Output the [X, Y] coordinate of the center of the cell containing the given text.  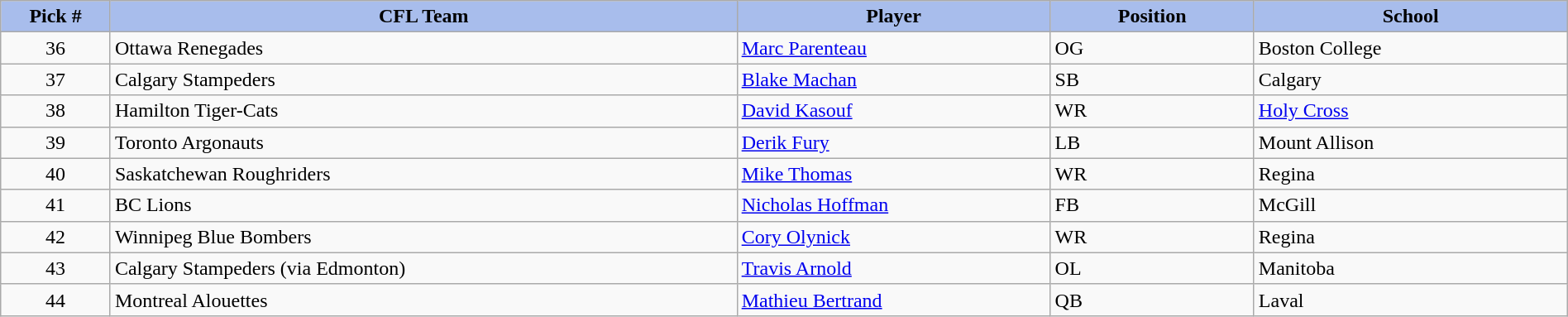
Travis Arnold [893, 268]
Calgary Stampeders (via Edmonton) [423, 268]
Marc Parenteau [893, 48]
Saskatchewan Roughriders [423, 174]
Toronto Argonauts [423, 142]
Position [1152, 17]
School [1411, 17]
37 [56, 79]
Cory Olynick [893, 237]
Ottawa Renegades [423, 48]
Calgary [1411, 79]
Nicholas Hoffman [893, 205]
44 [56, 300]
McGill [1411, 205]
41 [56, 205]
Derik Fury [893, 142]
CFL Team [423, 17]
Hamilton Tiger-Cats [423, 111]
Player [893, 17]
Holy Cross [1411, 111]
Calgary Stampeders [423, 79]
42 [56, 237]
Laval [1411, 300]
Montreal Alouettes [423, 300]
OG [1152, 48]
OL [1152, 268]
Blake Machan [893, 79]
LB [1152, 142]
Boston College [1411, 48]
Mount Allison [1411, 142]
BC Lions [423, 205]
36 [56, 48]
Mike Thomas [893, 174]
39 [56, 142]
SB [1152, 79]
Pick # [56, 17]
Winnipeg Blue Bombers [423, 237]
Mathieu Bertrand [893, 300]
QB [1152, 300]
43 [56, 268]
38 [56, 111]
Manitoba [1411, 268]
David Kasouf [893, 111]
40 [56, 174]
FB [1152, 205]
